Capture the cell that displays the provided text and extract its [x, y] central coordinate. 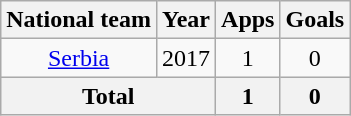
Year [186, 20]
Total [108, 96]
Goals [315, 20]
National team [79, 20]
Apps [248, 20]
2017 [186, 58]
Serbia [79, 58]
